Identify which cell holds the provided text, then report its (X, Y) central coordinate. 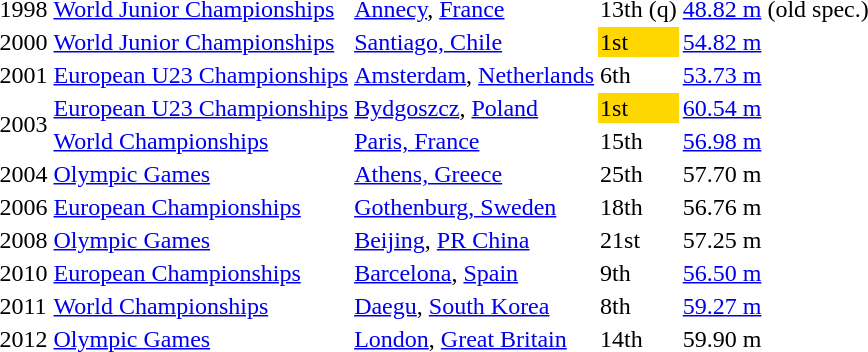
Beijing, PR China (474, 240)
Santiago, Chile (474, 42)
15th (639, 141)
Daegu, South Korea (474, 306)
9th (639, 273)
Bydgoszcz, Poland (474, 108)
21st (639, 240)
25th (639, 174)
18th (639, 207)
World Junior Championships (201, 42)
8th (639, 306)
6th (639, 75)
Amsterdam, Netherlands (474, 75)
Gothenburg, Sweden (474, 207)
Barcelona, Spain (474, 273)
Athens, Greece (474, 174)
Paris, France (474, 141)
